Find where the given text appears and provide that cell's center as (X, Y) coordinate. 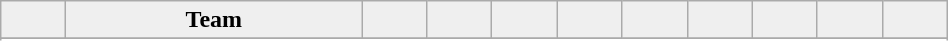
Team (214, 20)
